From the cell containing the given text, extract its center point as (x, y) coordinate. 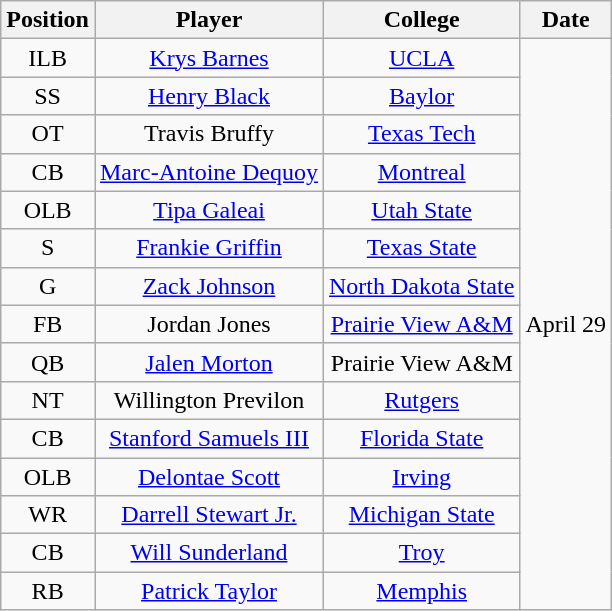
Texas State (422, 248)
QB (48, 362)
S (48, 248)
Darrell Stewart Jr. (208, 515)
RB (48, 591)
Rutgers (422, 400)
Florida State (422, 438)
WR (48, 515)
NT (48, 400)
Irving (422, 477)
Jordan Jones (208, 324)
Stanford Samuels III (208, 438)
Delontae Scott (208, 477)
G (48, 286)
Position (48, 20)
Tipa Galeai (208, 210)
April 29 (566, 324)
UCLA (422, 58)
Travis Bruffy (208, 134)
Texas Tech (422, 134)
Memphis (422, 591)
FB (48, 324)
North Dakota State (422, 286)
Michigan State (422, 515)
OT (48, 134)
Frankie Griffin (208, 248)
Marc-Antoine Dequoy (208, 172)
Date (566, 20)
ILB (48, 58)
Utah State (422, 210)
Will Sunderland (208, 553)
SS (48, 96)
Player (208, 20)
Krys Barnes (208, 58)
College (422, 20)
Zack Johnson (208, 286)
Henry Black (208, 96)
Montreal (422, 172)
Willington Previlon (208, 400)
Troy (422, 553)
Patrick Taylor (208, 591)
Jalen Morton (208, 362)
Baylor (422, 96)
